Return (X, Y) of the center of cell containing provided text 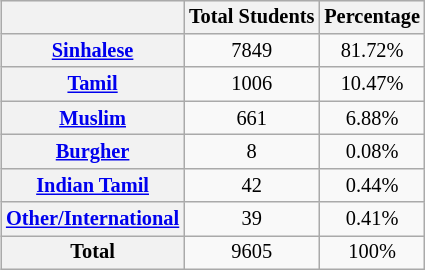
Tamil (92, 84)
6.88% (372, 118)
39 (252, 219)
10.47% (372, 84)
Indian Tamil (92, 185)
100% (372, 253)
9605 (252, 253)
Burgher (92, 152)
81.72% (372, 51)
42 (252, 185)
0.08% (372, 152)
Percentage (372, 17)
Other/International (92, 219)
Sinhalese (92, 51)
7849 (252, 51)
1006 (252, 84)
8 (252, 152)
0.44% (372, 185)
Total Students (252, 17)
661 (252, 118)
Muslim (92, 118)
Total (92, 253)
0.41% (372, 219)
